Extract the [X, Y] coordinate from the center of the cell holding the provided text.  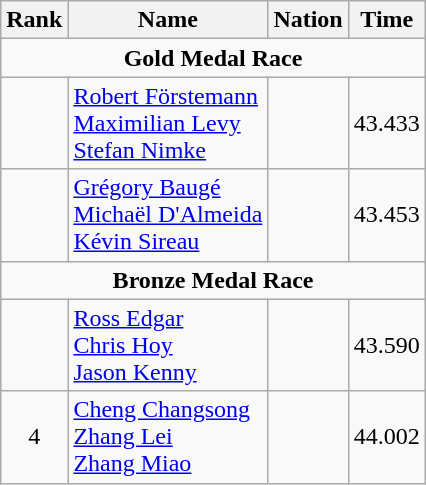
44.002 [386, 437]
43.433 [386, 123]
Grégory BaugéMichaël D'Almeida Kévin Sireau [168, 215]
43.590 [386, 345]
Bronze Medal Race [214, 280]
43.453 [386, 215]
Ross EdgarChris HoyJason Kenny [168, 345]
Robert FörstemannMaximilian LevyStefan Nimke [168, 123]
Name [168, 20]
Gold Medal Race [214, 58]
Cheng ChangsongZhang LeiZhang Miao [168, 437]
Rank [34, 20]
4 [34, 437]
Time [386, 20]
Nation [308, 20]
